Identify which cell holds the provided text, then report its [x, y] central coordinate. 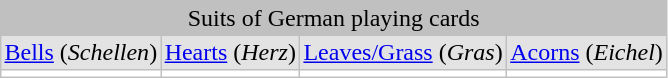
Leaves/Grass (Gras) [402, 52]
Hearts (Herz) [230, 52]
Bells (Schellen) [82, 52]
Suits of German playing cards [334, 18]
Acorns (Eichel) [586, 52]
